Return [X, Y] of the center of cell containing provided text 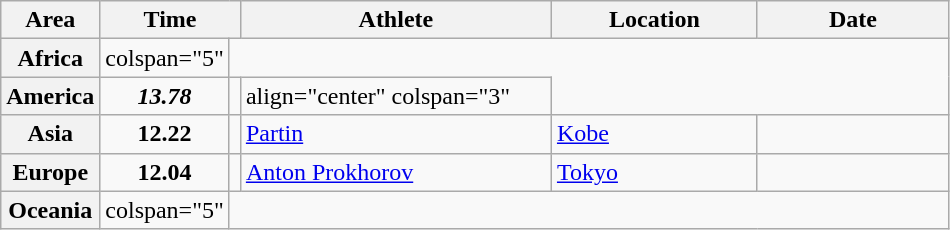
America [50, 96]
Athlete [396, 20]
12.22 [165, 134]
Asia [50, 134]
Location [654, 20]
Oceania [50, 210]
Area [50, 20]
Time [170, 20]
Date [852, 20]
Africa [50, 58]
Partin [396, 134]
12.04 [165, 172]
Anton Prokhorov [396, 172]
Tokyo [654, 172]
Kobe [654, 134]
align="center" colspan="3" [396, 96]
Europe [50, 172]
13.78 [165, 96]
